Return (x, y) of the center of cell containing provided text 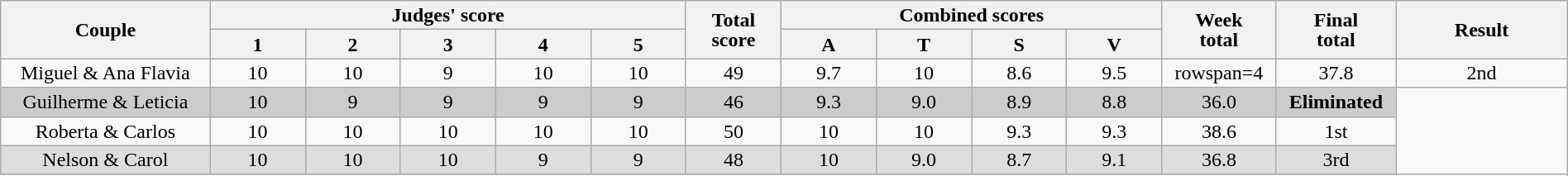
V (1115, 45)
5 (638, 45)
Guilherme & Leticia (106, 102)
1 (258, 45)
46 (733, 102)
A (829, 45)
Couple (106, 30)
1st (1336, 131)
Roberta & Carlos (106, 131)
48 (733, 160)
38.6 (1219, 131)
Eliminated (1336, 102)
Judges' score (448, 15)
2 (352, 45)
Combined scores (971, 15)
T (925, 45)
8.9 (1019, 102)
Finaltotal (1336, 30)
8.6 (1019, 73)
Miguel & Ana Flavia (106, 73)
Totalscore (733, 30)
3rd (1336, 160)
Result (1482, 30)
4 (543, 45)
9.7 (829, 73)
9.1 (1115, 160)
3 (448, 45)
36.8 (1219, 160)
rowspan=4 (1219, 73)
Nelson & Carol (106, 160)
S (1019, 45)
8.7 (1019, 160)
9.5 (1115, 73)
2nd (1482, 73)
36.0 (1219, 102)
49 (733, 73)
50 (733, 131)
Weektotal (1219, 30)
8.8 (1115, 102)
37.8 (1336, 73)
